Scan for the cell matching the given text and deliver its (X, Y) coordinate at center. 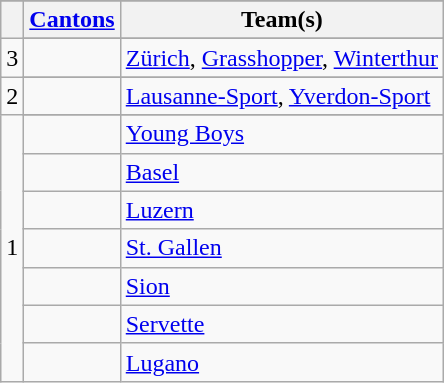
Lugano (282, 362)
Zürich, Grasshopper, Winterthur (282, 58)
2 (12, 96)
Lausanne-Sport, Yverdon-Sport (282, 96)
3 (12, 58)
Young Boys (282, 134)
Luzern (282, 210)
St. Gallen (282, 248)
Sion (282, 286)
Cantons (72, 20)
1 (12, 248)
Basel (282, 172)
Servette (282, 324)
Team(s) (282, 20)
